Return the [x, y] coordinate for the center point of the cell that contains the specified text.  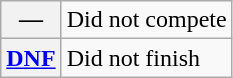
DNF [31, 58]
— [31, 20]
Did not finish [146, 58]
Did not compete [146, 20]
